Pinpoint the cell where the given text exists, returning its (x, y) midpoint coordinate. 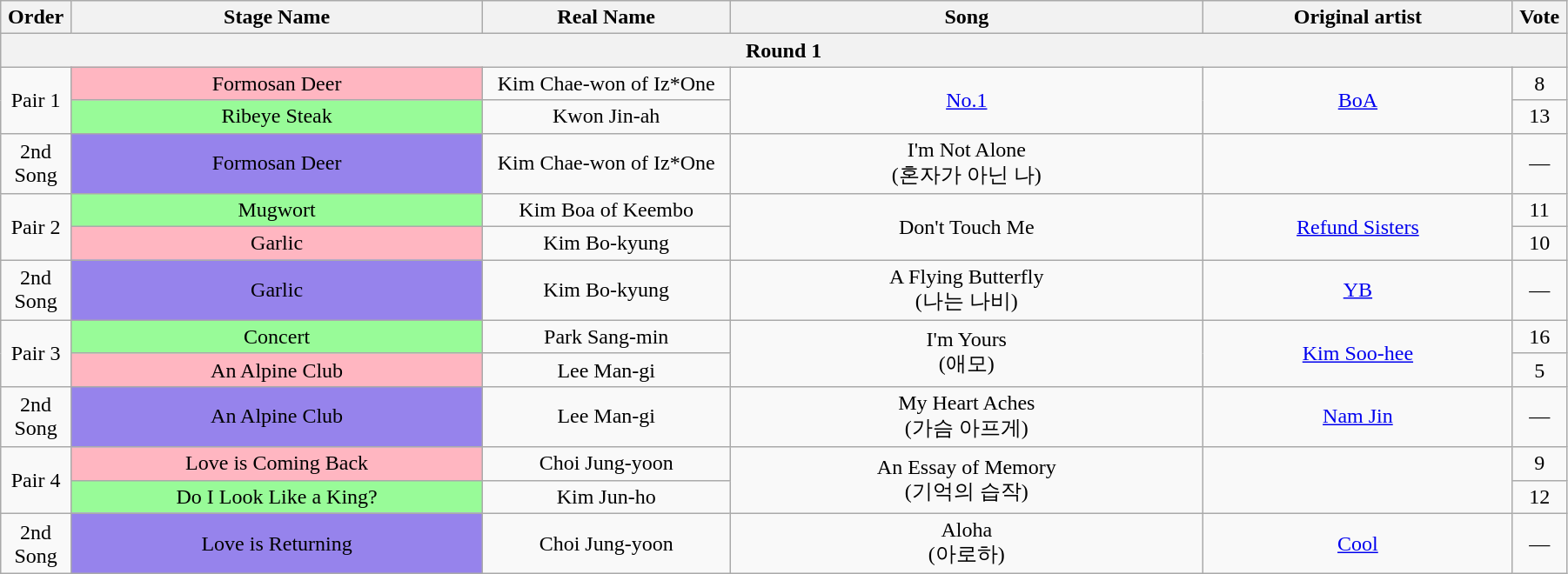
10 (1540, 244)
Refund Sisters (1357, 227)
I'm Not Alone(혼자가 아닌 나) (967, 164)
11 (1540, 210)
Pair 4 (37, 480)
Love is Returning (277, 544)
Original artist (1357, 17)
Vote (1540, 17)
8 (1540, 83)
Order (37, 17)
No.1 (967, 100)
9 (1540, 464)
Mugwort (277, 210)
I'm Yours(애모) (967, 353)
5 (1540, 370)
Kim Jun-ho (606, 497)
Do I Look Like a King? (277, 497)
YB (1357, 290)
Kim Boa of Keembo (606, 210)
Stage Name (277, 17)
An Essay of Memory(기억의 습작) (967, 480)
Nam Jin (1357, 417)
Park Sang-min (606, 337)
12 (1540, 497)
Pair 3 (37, 353)
Kwon Jin-ah (606, 117)
Kim Soo-hee (1357, 353)
A Flying Butterfly(나는 나비) (967, 290)
Aloha(아로하) (967, 544)
Real Name (606, 17)
BoA (1357, 100)
Song (967, 17)
Concert (277, 337)
Don't Touch Me (967, 227)
16 (1540, 337)
Cool (1357, 544)
Pair 2 (37, 227)
Pair 1 (37, 100)
13 (1540, 117)
Ribeye Steak (277, 117)
My Heart Aches(가슴 아프게) (967, 417)
Round 1 (784, 50)
Love is Coming Back (277, 464)
